Provide the [x, y] coordinate of the cell's center where the given text is located.  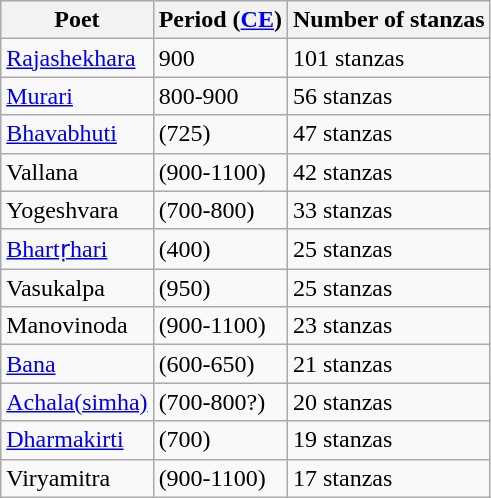
Number of stanzas [388, 20]
(950) [220, 288]
17 stanzas [388, 478]
Dharmakirti [77, 440]
Viryamitra [77, 478]
21 stanzas [388, 364]
Bhavabhuti [77, 134]
Murari [77, 96]
42 stanzas [388, 172]
(700) [220, 440]
(700-800) [220, 210]
(725) [220, 134]
(600-650) [220, 364]
Vallana [77, 172]
101 stanzas [388, 58]
Achala(simha) [77, 402]
33 stanzas [388, 210]
Bhartṛhari [77, 249]
Yogeshvara [77, 210]
56 stanzas [388, 96]
(400) [220, 249]
Bana [77, 364]
(700-800?) [220, 402]
47 stanzas [388, 134]
Manovinoda [77, 326]
20 stanzas [388, 402]
Period (CE) [220, 20]
Vasukalpa [77, 288]
800-900 [220, 96]
Poet [77, 20]
Rajashekhara [77, 58]
23 stanzas [388, 326]
900 [220, 58]
19 stanzas [388, 440]
